Provide the (X, Y) coordinate of the cell's center where the given text is located.  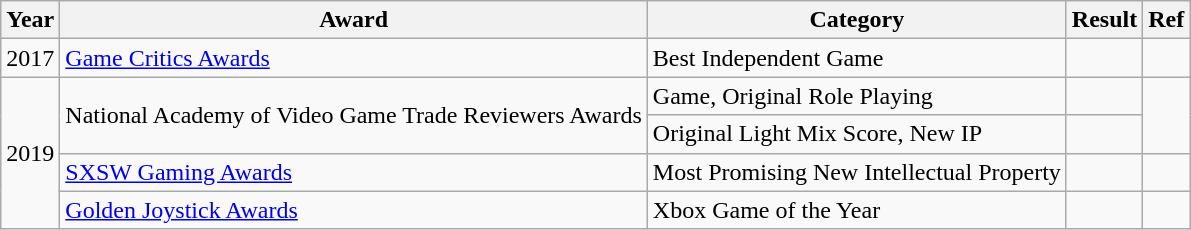
Year (30, 20)
Category (856, 20)
2017 (30, 58)
Ref (1166, 20)
National Academy of Video Game Trade Reviewers Awards (354, 115)
2019 (30, 153)
Award (354, 20)
Game Critics Awards (354, 58)
Original Light Mix Score, New IP (856, 134)
SXSW Gaming Awards (354, 172)
Game, Original Role Playing (856, 96)
Golden Joystick Awards (354, 210)
Xbox Game of the Year (856, 210)
Result (1104, 20)
Best Independent Game (856, 58)
Most Promising New Intellectual Property (856, 172)
